Capture the cell that displays the provided text and extract its (X, Y) central coordinate. 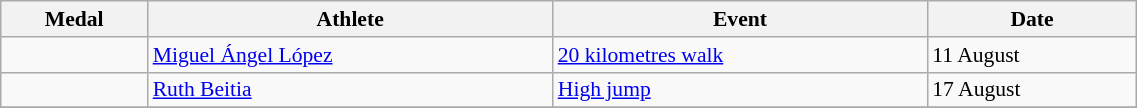
Miguel Ángel López (350, 55)
20 kilometres walk (740, 55)
17 August (1032, 90)
Athlete (350, 19)
Event (740, 19)
High jump (740, 90)
11 August (1032, 55)
Ruth Beitia (350, 90)
Date (1032, 19)
Medal (74, 19)
